Return [X, Y] of the center of cell containing provided text 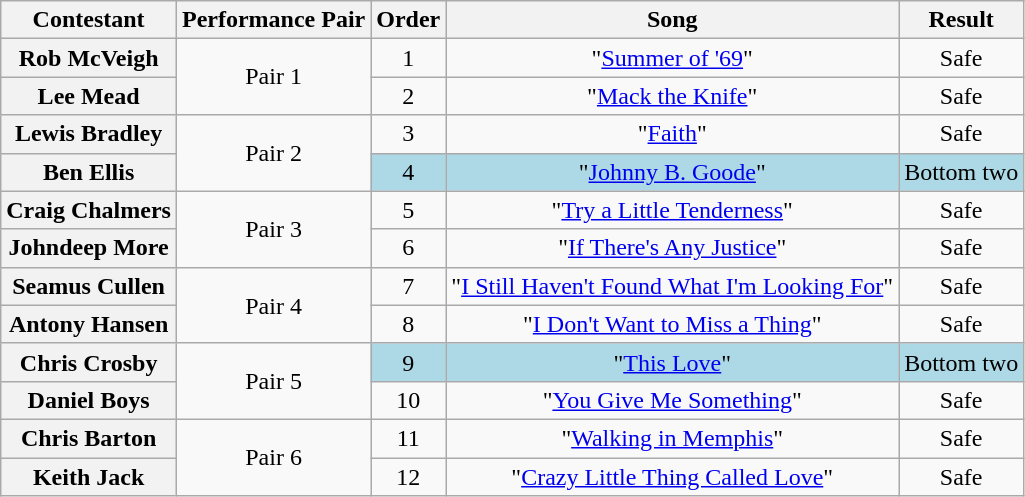
"Summer of '69" [672, 58]
7 [408, 286]
Pair 6 [273, 457]
"I Still Haven't Found What I'm Looking For" [672, 286]
Craig Chalmers [89, 210]
Pair 3 [273, 229]
Lee Mead [89, 96]
Keith Jack [89, 477]
Chris Barton [89, 438]
"Mack the Knife" [672, 96]
Lewis Bradley [89, 134]
"Faith" [672, 134]
Rob McVeigh [89, 58]
Daniel Boys [89, 400]
Contestant [89, 20]
9 [408, 362]
4 [408, 172]
Seamus Cullen [89, 286]
Chris Crosby [89, 362]
"Johnny B. Goode" [672, 172]
Johndeep More [89, 248]
"Try a Little Tenderness" [672, 210]
Performance Pair [273, 20]
6 [408, 248]
10 [408, 400]
3 [408, 134]
"Walking in Memphis" [672, 438]
"You Give Me Something" [672, 400]
"Crazy Little Thing Called Love" [672, 477]
Ben Ellis [89, 172]
Antony Hansen [89, 324]
Order [408, 20]
5 [408, 210]
12 [408, 477]
Pair 5 [273, 381]
2 [408, 96]
Pair 4 [273, 305]
11 [408, 438]
1 [408, 58]
8 [408, 324]
"If There's Any Justice" [672, 248]
Pair 1 [273, 77]
Song [672, 20]
Result [962, 20]
"This Love" [672, 362]
"I Don't Want to Miss a Thing" [672, 324]
Pair 2 [273, 153]
